Scan for the cell matching the given text and deliver its (X, Y) coordinate at center. 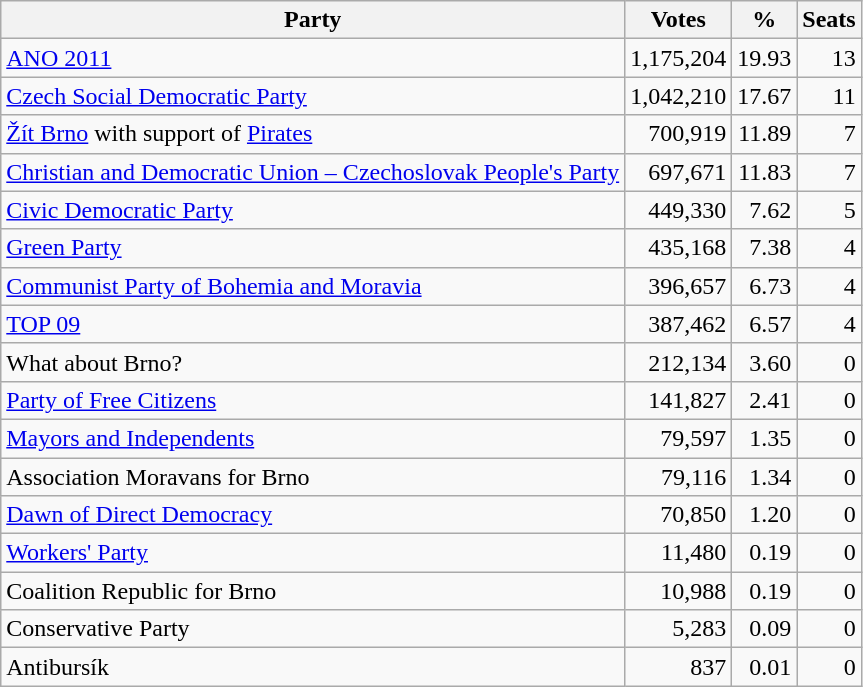
212,134 (678, 362)
1,175,204 (678, 58)
11 (829, 96)
Antibursík (313, 667)
79,116 (678, 477)
1.34 (764, 477)
5 (829, 210)
Party of Free Citizens (313, 400)
Party (313, 20)
Žít Brno with support of Pirates (313, 134)
% (764, 20)
ANO 2011 (313, 58)
396,657 (678, 286)
11,480 (678, 553)
Civic Democratic Party (313, 210)
Conservative Party (313, 629)
2.41 (764, 400)
449,330 (678, 210)
11.89 (764, 134)
435,168 (678, 248)
0.09 (764, 629)
Christian and Democratic Union – Czechoslovak People's Party (313, 172)
1.35 (764, 438)
1.20 (764, 515)
What about Brno? (313, 362)
Votes (678, 20)
Seats (829, 20)
Coalition Republic for Brno (313, 591)
7.38 (764, 248)
10,988 (678, 591)
0.01 (764, 667)
3.60 (764, 362)
Association Moravans for Brno (313, 477)
141,827 (678, 400)
Dawn of Direct Democracy (313, 515)
7.62 (764, 210)
TOP 09 (313, 324)
1,042,210 (678, 96)
6.73 (764, 286)
Workers' Party (313, 553)
17.67 (764, 96)
837 (678, 667)
79,597 (678, 438)
5,283 (678, 629)
70,850 (678, 515)
13 (829, 58)
11.83 (764, 172)
Communist Party of Bohemia and Moravia (313, 286)
387,462 (678, 324)
697,671 (678, 172)
Czech Social Democratic Party (313, 96)
700,919 (678, 134)
Mayors and Independents (313, 438)
Green Party (313, 248)
6.57 (764, 324)
19.93 (764, 58)
